Find where the given text appears and provide that cell's center as (X, Y) coordinate. 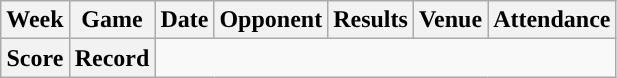
Venue (450, 20)
Attendance (552, 20)
Game (112, 20)
Results (371, 20)
Score (35, 58)
Week (35, 20)
Date (184, 20)
Record (112, 58)
Opponent (271, 20)
